Pinpoint the cell where the given text exists, returning its [X, Y] midpoint coordinate. 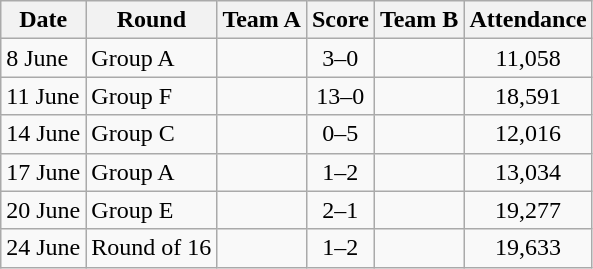
3–0 [340, 58]
Score [340, 20]
19,633 [528, 248]
Group F [152, 96]
14 June [44, 134]
0–5 [340, 134]
12,016 [528, 134]
Team B [419, 20]
Round [152, 20]
2–1 [340, 210]
Team A [262, 20]
Group E [152, 210]
13–0 [340, 96]
11,058 [528, 58]
Group C [152, 134]
24 June [44, 248]
17 June [44, 172]
Attendance [528, 20]
20 June [44, 210]
11 June [44, 96]
18,591 [528, 96]
19,277 [528, 210]
Round of 16 [152, 248]
13,034 [528, 172]
8 June [44, 58]
Date [44, 20]
